Pinpoint the cell where the given text exists, returning its (X, Y) midpoint coordinate. 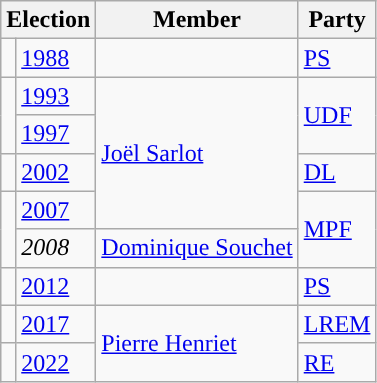
Election (48, 20)
LREM (337, 324)
Pierre Henriet (197, 343)
2022 (56, 362)
RE (337, 362)
1993 (56, 96)
DL (337, 172)
2017 (56, 324)
Dominique Souchet (197, 248)
Member (197, 20)
1988 (56, 58)
1997 (56, 134)
2007 (56, 210)
2008 (56, 248)
2012 (56, 286)
Joël Sarlot (197, 153)
MPF (337, 229)
UDF (337, 115)
Party (337, 20)
2002 (56, 172)
